Identify which cell holds the provided text, then report its [x, y] central coordinate. 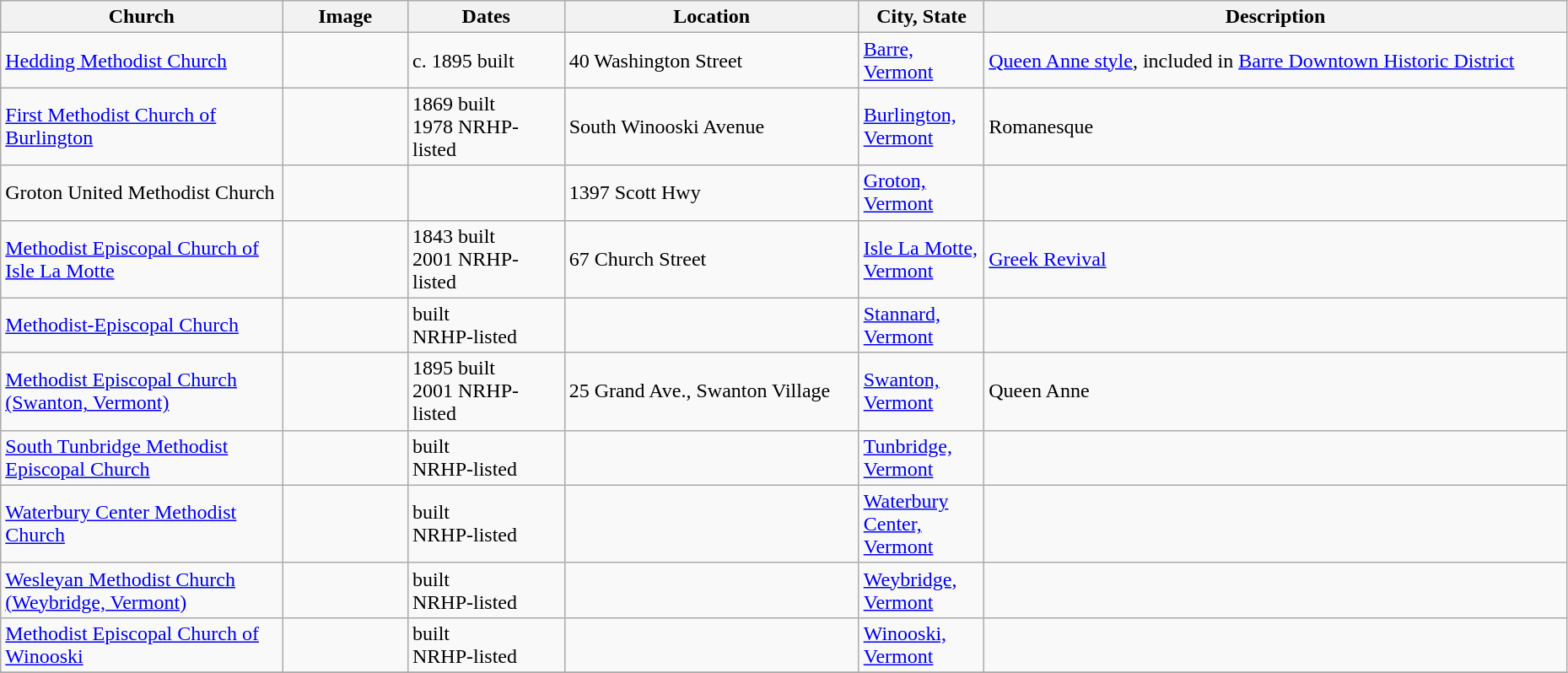
Location [712, 17]
Burlington, Vermont [921, 127]
South Winooski Avenue [712, 127]
Description [1275, 17]
Swanton, Vermont [921, 391]
Dates [486, 17]
67 Church Street [712, 259]
Methodist Episcopal Church of Winooski [142, 644]
Isle La Motte, Vermont [921, 259]
Methodist Episcopal Church of Isle La Motte [142, 259]
Church [142, 17]
Methodist-Episcopal Church [142, 326]
40 Washington Street [712, 61]
Groton, Vermont [921, 192]
Waterbury Center, Vermont [921, 524]
Stannard, Vermont [921, 326]
Barre, Vermont [921, 61]
1397 Scott Hwy [712, 192]
Wesleyan Methodist Church (Weybridge, Vermont) [142, 590]
Queen Anne style, included in Barre Downtown Historic District [1275, 61]
Queen Anne [1275, 391]
1895 built2001 NRHP-listed [486, 391]
Image [346, 17]
Romanesque [1275, 127]
1843 built2001 NRHP-listed [486, 259]
Groton United Methodist Church [142, 192]
Weybridge, Vermont [921, 590]
City, State [921, 17]
Hedding Methodist Church [142, 61]
Waterbury Center Methodist Church [142, 524]
Methodist Episcopal Church (Swanton, Vermont) [142, 391]
1869 built1978 NRHP-listed [486, 127]
Winooski, Vermont [921, 644]
c. 1895 built [486, 61]
South Tunbridge Methodist Episcopal Church [142, 457]
Tunbridge, Vermont [921, 457]
First Methodist Church of Burlington [142, 127]
Greek Revival [1275, 259]
25 Grand Ave., Swanton Village [712, 391]
